Capture the cell that displays the provided text and extract its (X, Y) central coordinate. 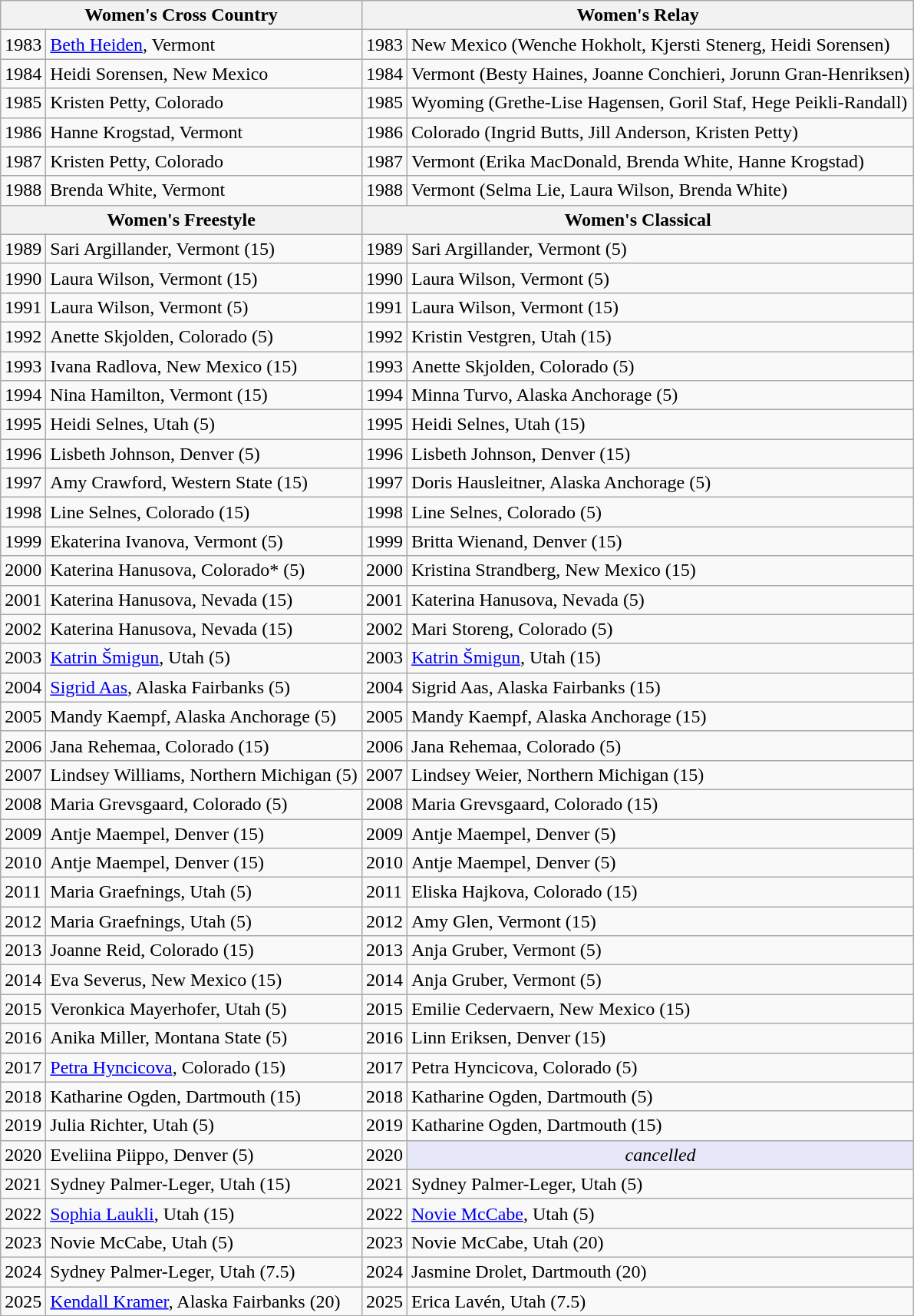
Katrin Šmigun, Utah (15) (660, 658)
Mandy Kaempf, Alaska Anchorage (5) (204, 716)
Brenda White, Vermont (204, 190)
Women's Relay (637, 15)
Sydney Palmer-Leger, Utah (7.5) (204, 1271)
Kristina Strandberg, New Mexico (15) (660, 570)
Line Selnes, Colorado (5) (660, 512)
Kristin Vestgren, Utah (15) (660, 336)
Sydney Palmer-Leger, Utah (5) (660, 1184)
Women's Classical (637, 220)
Wyoming (Grethe-Lise Hagensen, Goril Staf, Hege Peikli-Randall) (660, 103)
Heidi Selnes, Utah (5) (204, 425)
Eliska Hajkova, Colorado (15) (660, 892)
Sydney Palmer-Leger, Utah (15) (204, 1184)
New Mexico (Wenche Hokholt, Kjersti Stenerg, Heidi Sorensen) (660, 45)
Mandy Kaempf, Alaska Anchorage (15) (660, 716)
Vermont (Erika MacDonald, Brenda White, Hanne Krogstad) (660, 161)
Ivana Radlova, New Mexico (15) (204, 366)
Amy Crawford, Western State (15) (204, 483)
Sophia Laukli, Utah (15) (204, 1213)
Joanne Reid, Colorado (15) (204, 951)
Katrin Šmigun, Utah (5) (204, 658)
Veronkica Mayerhofer, Utah (5) (204, 1009)
Lisbeth Johnson, Denver (15) (660, 454)
Sigrid Aas, Alaska Fairbanks (15) (660, 687)
Britta Wienand, Denver (15) (660, 541)
Emilie Cedervaern, New Mexico (15) (660, 1009)
Ekaterina Ivanova, Vermont (5) (204, 541)
Beth Heiden, Vermont (204, 45)
Lindsey Weier, Northern Michigan (15) (660, 775)
Line Selnes, Colorado (15) (204, 512)
Colorado (Ingrid Butts, Jill Anderson, Kristen Petty) (660, 132)
Kendall Kramer, Alaska Fairbanks (20) (204, 1301)
Hanne Krogstad, Vermont (204, 132)
Katerina Hanusova, Colorado* (5) (204, 570)
Maria Grevsgaard, Colorado (5) (204, 804)
Women's Freestyle (181, 220)
Mari Storeng, Colorado (5) (660, 629)
Vermont (Besty Haines, Joanne Conchieri, Jorunn Gran-Henriksen) (660, 74)
Novie McCabe, Utah (20) (660, 1242)
Anika Miller, Montana State (5) (204, 1038)
Maria Grevsgaard, Colorado (15) (660, 804)
Heidi Selnes, Utah (15) (660, 425)
Eveliina Piippo, Denver (5) (204, 1155)
Petra Hyncicova, Colorado (5) (660, 1067)
Eva Severus, New Mexico (15) (204, 980)
cancelled (660, 1155)
Doris Hausleitner, Alaska Anchorage (5) (660, 483)
Lisbeth Johnson, Denver (5) (204, 454)
Petra Hyncicova, Colorado (15) (204, 1067)
Erica Lavén, Utah (7.5) (660, 1301)
Women's Cross Country (181, 15)
Sari Argillander, Vermont (15) (204, 249)
Nina Hamilton, Vermont (15) (204, 395)
Jasmine Drolet, Dartmouth (20) (660, 1271)
Amy Glen, Vermont (15) (660, 921)
Heidi Sorensen, New Mexico (204, 74)
Sari Argillander, Vermont (5) (660, 249)
Sigrid Aas, Alaska Fairbanks (5) (204, 687)
Katerina Hanusova, Nevada (5) (660, 600)
Linn Eriksen, Denver (15) (660, 1038)
Lindsey Williams, Northern Michigan (5) (204, 775)
Vermont (Selma Lie, Laura Wilson, Brenda White) (660, 190)
Jana Rehemaa, Colorado (15) (204, 746)
Jana Rehemaa, Colorado (5) (660, 746)
Minna Turvo, Alaska Anchorage (5) (660, 395)
Katharine Ogden, Dartmouth (5) (660, 1096)
Julia Richter, Utah (5) (204, 1126)
